Determine the [X, Y] coordinate at the center of the cell enclosing the given text.  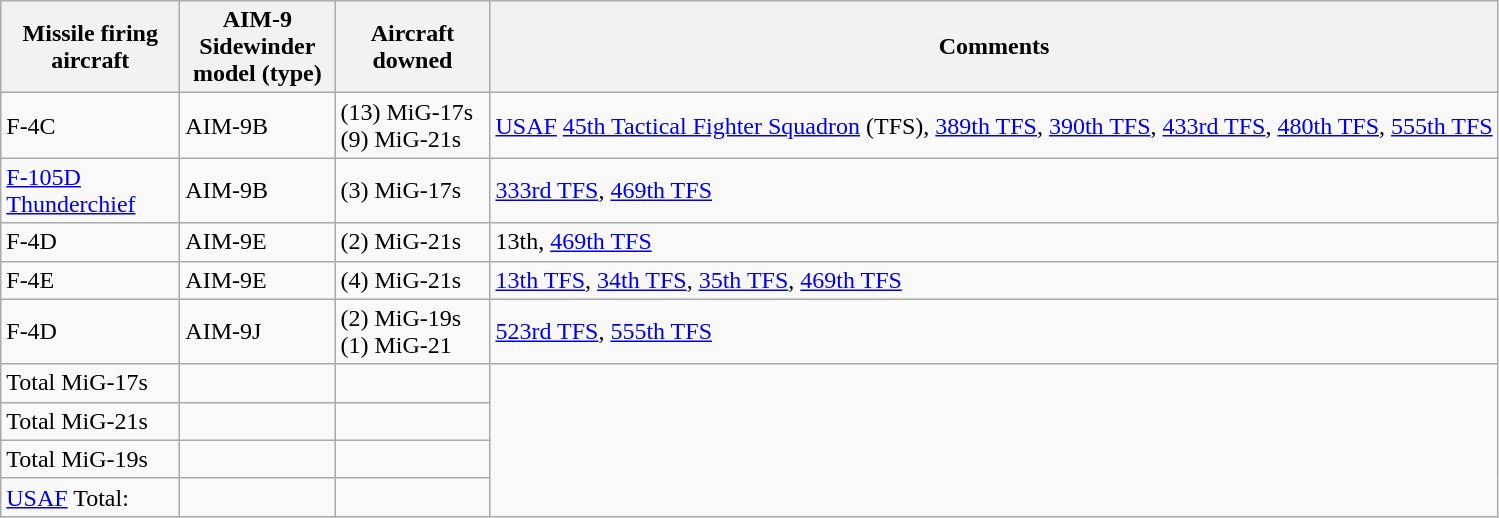
Aircraft downed [412, 47]
(4) MiG-21s [412, 280]
Total MiG-19s [90, 459]
F-4C [90, 126]
AIM-9J [258, 332]
(3) MiG-17s [412, 190]
USAF Total: [90, 497]
AIM-9 Sidewinder model (type) [258, 47]
(2) MiG-19s(1) MiG-21 [412, 332]
13th, 469th TFS [994, 242]
Missile firing aircraft [90, 47]
(13) MiG-17s(9) MiG-21s [412, 126]
(2) MiG-21s [412, 242]
F-4E [90, 280]
523rd TFS, 555th TFS [994, 332]
Total MiG-21s [90, 421]
13th TFS, 34th TFS, 35th TFS, 469th TFS [994, 280]
333rd TFS, 469th TFS [994, 190]
USAF 45th Tactical Fighter Squadron (TFS), 389th TFS, 390th TFS, 433rd TFS, 480th TFS, 555th TFS [994, 126]
Total MiG-17s [90, 383]
Comments [994, 47]
F-105D Thunderchief [90, 190]
